Scan for the cell matching the given text and deliver its (x, y) coordinate at center. 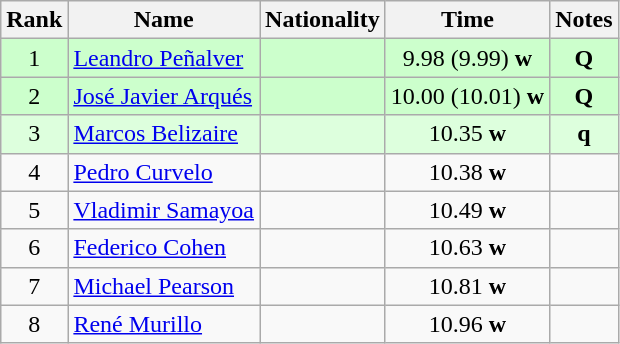
3 (34, 134)
10.81 w (467, 286)
Notes (584, 20)
2 (34, 96)
7 (34, 286)
1 (34, 58)
José Javier Arqués (164, 96)
Marcos Belizaire (164, 134)
Leandro Peñalver (164, 58)
10.38 w (467, 172)
Time (467, 20)
Name (164, 20)
6 (34, 248)
4 (34, 172)
René Murillo (164, 324)
10.96 w (467, 324)
5 (34, 210)
q (584, 134)
Rank (34, 20)
8 (34, 324)
10.00 (10.01) w (467, 96)
10.35 w (467, 134)
10.63 w (467, 248)
Nationality (323, 20)
Federico Cohen (164, 248)
Pedro Curvelo (164, 172)
9.98 (9.99) w (467, 58)
Michael Pearson (164, 286)
Vladimir Samayoa (164, 210)
10.49 w (467, 210)
